Return (X, Y) of the center of cell containing provided text 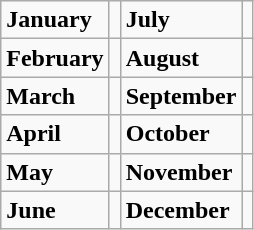
April (55, 134)
March (55, 96)
February (55, 58)
November (181, 172)
June (55, 210)
December (181, 210)
January (55, 20)
May (55, 172)
July (181, 20)
October (181, 134)
August (181, 58)
September (181, 96)
